Provide the [X, Y] coordinate of the cell's center where the given text is located.  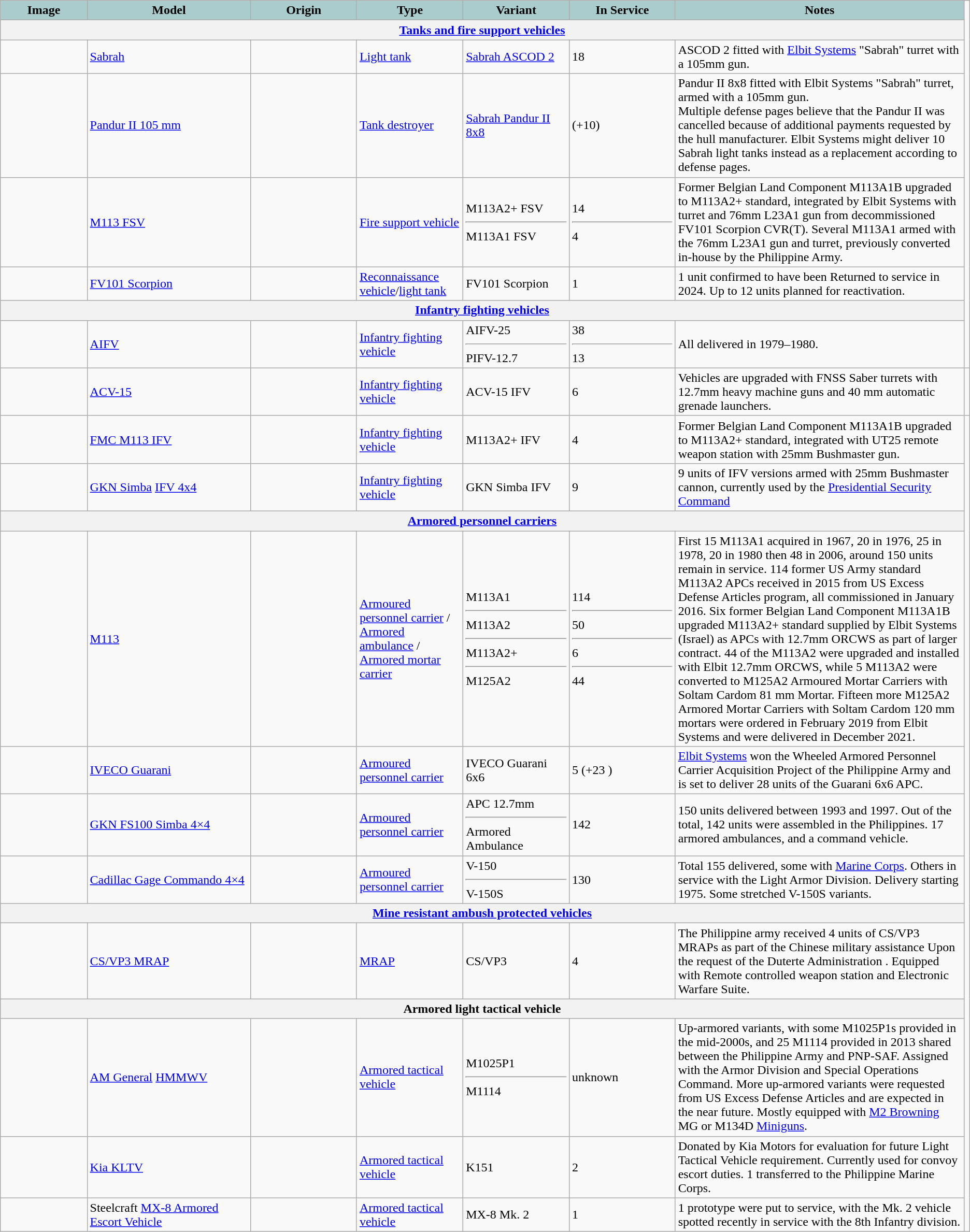
ASCOD 2 fitted with Elbit Systems "Sabrah" turret with a 105mm gun. [820, 57]
Armoured personnel carrier / Armored ambulance / Armored mortar carrier [409, 638]
Sabrah [169, 57]
M1025P1M1114 [516, 1078]
9 [622, 487]
Armored light tactical vehicle [482, 1009]
Vehicles are upgraded with FNSS Saber turrets with 12.7mm heavy machine guns and 40 mm automatic grenade launchers. [820, 392]
Tanks and fire support vehicles [482, 30]
AIFV [169, 344]
142 [622, 825]
Armored personnel carriers [482, 521]
All delivered in 1979–1980. [820, 344]
Model [169, 10]
IVECO Guarani 6x6 [516, 770]
Former Belgian Land Component M113A1B upgraded to M113A2+ standard, integrated with UT25 remote weapon station with 25mm Bushmaster gun. [820, 439]
MX-8 Mk. 2 [516, 1214]
unknown [622, 1078]
Type [409, 10]
18 [622, 57]
GKN Simba IFV [516, 487]
K151 [516, 1167]
ACV-15 [169, 392]
Fire support vehicle [409, 222]
114 50 6 44 [622, 638]
APC 12.7mmArmored Ambulance [516, 825]
2 [622, 1167]
130 [622, 880]
M113A2+ FSVM113A1 FSV [516, 222]
Tank destroyer [409, 125]
CS/VP3 MRAP [169, 961]
Cadillac Gage Commando 4×4 [169, 880]
M113A1 M113A2 M113A2+ M125A2 [516, 638]
Infantry fighting vehicles [482, 310]
Notes [820, 10]
(+10) [622, 125]
3813 [622, 344]
Light tank [409, 57]
1 unit confirmed to have been Returned to service in 2024. Up to 12 units planned for reactivation. [820, 284]
M113 [169, 638]
GKN FS100 Simba 4×4 [169, 825]
9 units of IFV versions armed with 25mm Bushmaster cannon, currently used by the Presidential Security Command [820, 487]
In Service [622, 10]
1 prototype were put to service, with the Mk. 2 vehicle spotted recently in service with the 8th Infantry division. [820, 1214]
144 [622, 222]
IVECO Guarani [169, 770]
Sabrah Pandur II 8x8 [516, 125]
MRAP [409, 961]
Kia KLTV [169, 1167]
Mine resistant ambush protected vehicles [482, 913]
Pandur II 105 mm [169, 125]
ACV-15 IFV [516, 392]
AM General HMMWV [169, 1078]
M113 FSV [169, 222]
M113A2+ IFV [516, 439]
Image [44, 10]
Total 155 delivered, some with Marine Corps. Others in service with the Light Armor Division. Delivery starting 1975. Some stretched V-150S variants. [820, 880]
5 (+23 ) [622, 770]
Variant [516, 10]
FMC M113 IFV [169, 439]
GKN Simba IFV 4x4 [169, 487]
6 [622, 392]
CS/VP3 [516, 961]
Sabrah ASCOD 2 [516, 57]
Reconnaissance vehicle/light tank [409, 284]
Origin [304, 10]
V-150V-150S [516, 880]
AIFV-25PIFV-12.7 [516, 344]
Steelcraft MX-8 Armored Escort Vehicle [169, 1214]
